Capture the cell that displays the provided text and extract its [x, y] central coordinate. 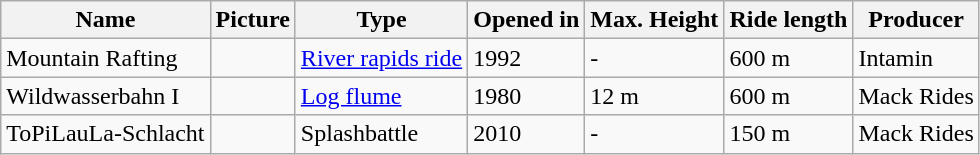
River rapids ride [381, 58]
Type [381, 20]
1992 [526, 58]
Mountain Rafting [106, 58]
1980 [526, 96]
Picture [252, 20]
ToPiLauLa-Schlacht [106, 134]
12 m [654, 96]
Opened in [526, 20]
Log flume [381, 96]
150 m [788, 134]
Name [106, 20]
Wildwasserbahn I [106, 96]
Ride length [788, 20]
Splashbattle [381, 134]
2010 [526, 134]
Intamin [916, 58]
Producer [916, 20]
Max. Height [654, 20]
